Extract the (x, y) coordinate from the center of the cell holding the provided text.  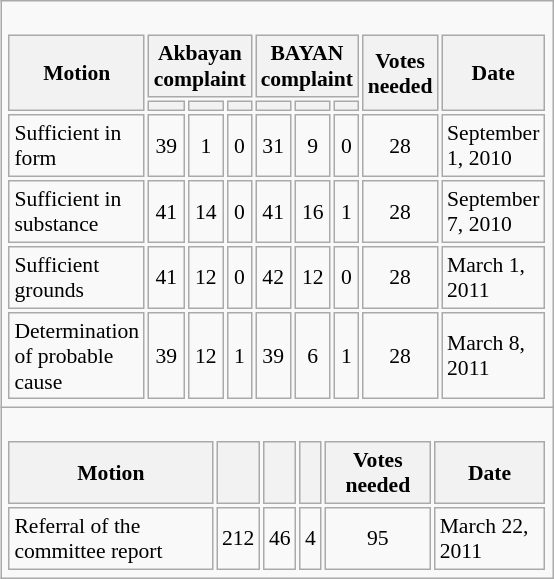
Akbayan complaint (200, 66)
14 (206, 212)
4 (310, 538)
95 (378, 538)
16 (312, 212)
Determination of probable cause (77, 355)
Sufficient in substance (77, 212)
31 (274, 146)
6 (312, 355)
9 (312, 146)
BAYAN complaint (307, 66)
212 (238, 538)
42 (274, 278)
September 1, 2010 (493, 146)
March 8, 2011 (493, 355)
March 22, 2011 (490, 538)
Sufficient in form (77, 146)
September 7, 2010 (493, 212)
46 (280, 538)
Sufficient grounds (77, 278)
March 1, 2011 (493, 278)
Motion Votes needed Date Referral of the committee report 212 46 4 95 March 22, 2011 (278, 493)
Referral of the committee report (111, 538)
